Pinpoint the cell where the given text exists, returning its [X, Y] midpoint coordinate. 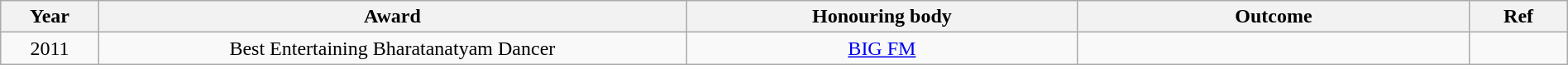
Outcome [1274, 17]
Honouring body [882, 17]
BIG FM [882, 48]
2011 [50, 48]
Best Entertaining Bharatanatyam Dancer [392, 48]
Ref [1518, 17]
Year [50, 17]
Award [392, 17]
